Extract the [X, Y] coordinate from the center of the cell holding the provided text.  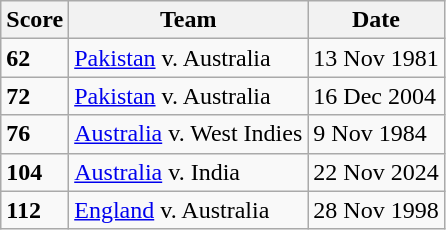
112 [35, 210]
Score [35, 20]
Australia v. India [188, 172]
104 [35, 172]
Date [376, 20]
22 Nov 2024 [376, 172]
England v. Australia [188, 210]
28 Nov 1998 [376, 210]
Team [188, 20]
16 Dec 2004 [376, 96]
13 Nov 1981 [376, 58]
Australia v. West Indies [188, 134]
76 [35, 134]
72 [35, 96]
62 [35, 58]
9 Nov 1984 [376, 134]
